Find where the given text appears and provide that cell's center as (x, y) coordinate. 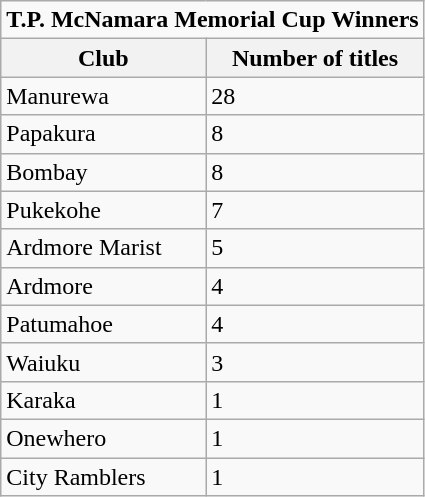
Waiuku (104, 362)
5 (315, 248)
Ardmore Marist (104, 248)
City Ramblers (104, 477)
Club (104, 58)
Number of titles (315, 58)
28 (315, 96)
Papakura (104, 134)
Patumahoe (104, 324)
Karaka (104, 400)
Manurewa (104, 96)
Bombay (104, 172)
Pukekohe (104, 210)
7 (315, 210)
T.P. McNamara Memorial Cup Winners (212, 20)
3 (315, 362)
Onewhero (104, 438)
Ardmore (104, 286)
